Return the [x, y] coordinate for the center point of the cell that contains the specified text.  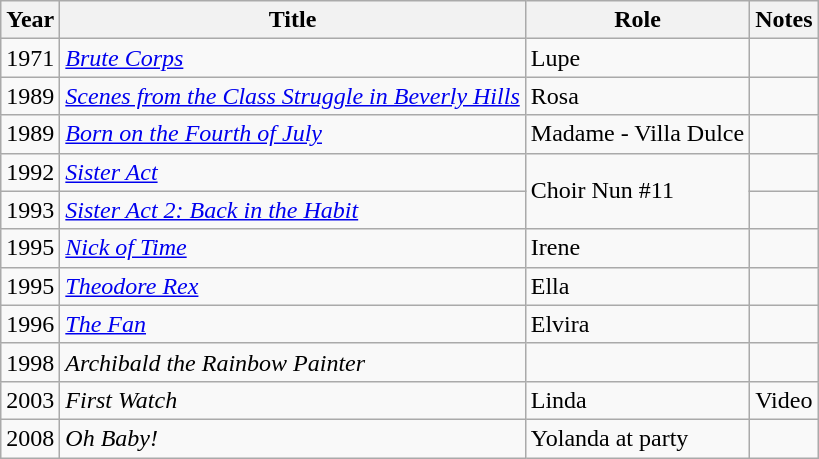
Choir Nun #11 [637, 191]
Sister Act 2: Back in the Habit [292, 210]
First Watch [292, 400]
Rosa [637, 96]
Elvira [637, 324]
1996 [30, 324]
Ella [637, 286]
Irene [637, 248]
1998 [30, 362]
Title [292, 20]
Archibald the Rainbow Painter [292, 362]
Nick of Time [292, 248]
1992 [30, 172]
2003 [30, 400]
Madame - Villa Dulce [637, 134]
1971 [30, 58]
2008 [30, 438]
Brute Corps [292, 58]
Video [784, 400]
Role [637, 20]
Oh Baby! [292, 438]
The Fan [292, 324]
Notes [784, 20]
Yolanda at party [637, 438]
Linda [637, 400]
Theodore Rex [292, 286]
1993 [30, 210]
Sister Act [292, 172]
Scenes from the Class Struggle in Beverly Hills [292, 96]
Born on the Fourth of July [292, 134]
Year [30, 20]
Lupe [637, 58]
